Output the [x, y] coordinate of the center of the cell containing the given text.  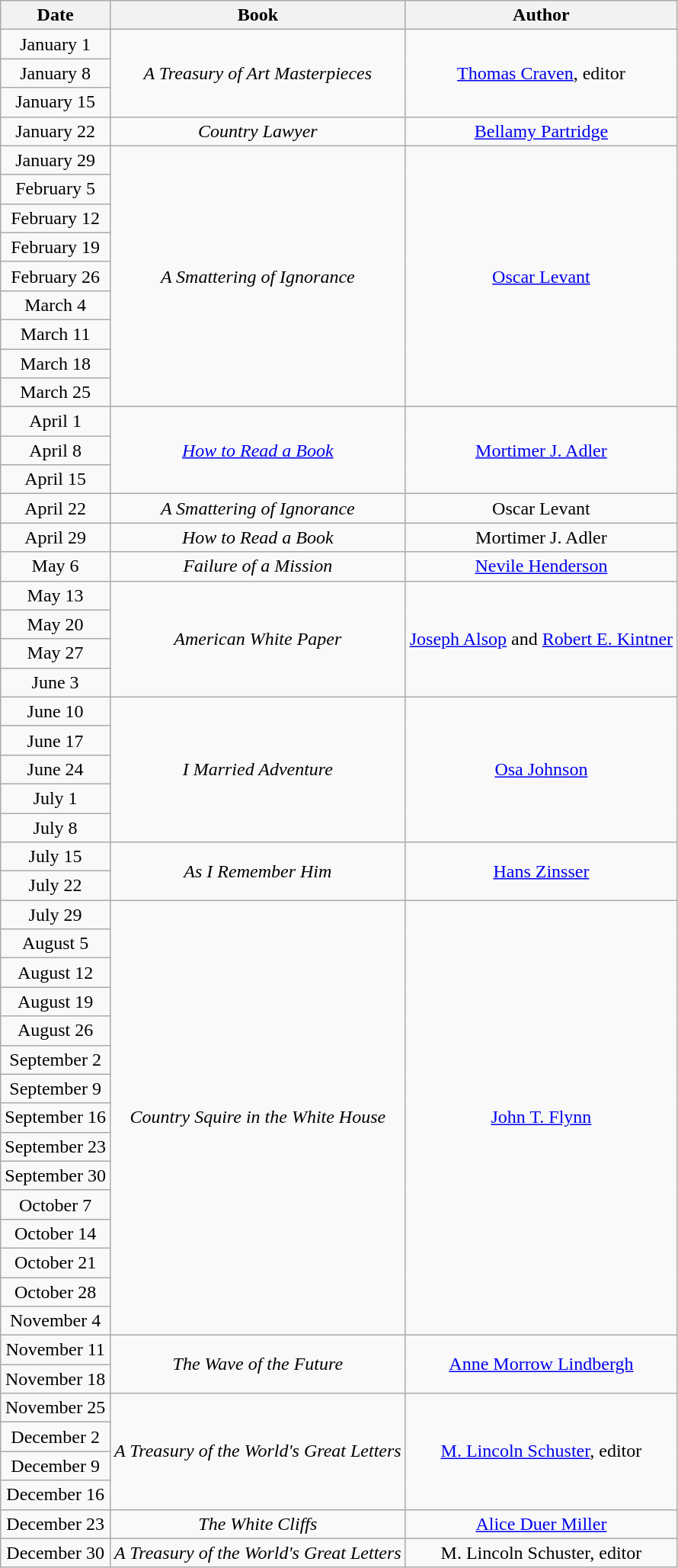
Author [541, 15]
August 12 [56, 973]
May 6 [56, 566]
July 22 [56, 886]
Anne Morrow Lindbergh [541, 1364]
July 8 [56, 827]
March 11 [56, 334]
January 1 [56, 44]
August 19 [56, 1002]
January 29 [56, 160]
April 8 [56, 451]
December 2 [56, 1437]
February 5 [56, 189]
April 15 [56, 479]
August 26 [56, 1031]
Nevile Henderson [541, 566]
May 27 [56, 653]
April 29 [56, 537]
The Wave of the Future [257, 1364]
December 30 [56, 1553]
Thomas Craven, editor [541, 73]
March 4 [56, 305]
Bellamy Partridge [541, 131]
January 8 [56, 73]
October 14 [56, 1233]
June 24 [56, 769]
July 1 [56, 798]
April 22 [56, 508]
As I Remember Him [257, 871]
December 16 [56, 1495]
I Married Adventure [257, 769]
July 29 [56, 915]
January 15 [56, 102]
Hans Zinsser [541, 871]
November 18 [56, 1379]
December 23 [56, 1524]
February 19 [56, 247]
September 9 [56, 1089]
November 4 [56, 1321]
November 11 [56, 1350]
August 5 [56, 944]
September 2 [56, 1060]
June 10 [56, 711]
Joseph Alsop and Robert E. Kintner [541, 639]
September 23 [56, 1146]
Date [56, 15]
July 15 [56, 857]
Alice Duer Miller [541, 1524]
Country Squire in the White House [257, 1117]
September 30 [56, 1175]
October 7 [56, 1204]
Book [257, 15]
February 12 [56, 218]
The White Cliffs [257, 1524]
May 20 [56, 624]
June 3 [56, 682]
December 9 [56, 1466]
A Treasury of Art Masterpieces [257, 73]
Failure of a Mission [257, 566]
January 22 [56, 131]
October 21 [56, 1262]
Country Lawyer [257, 131]
May 13 [56, 595]
June 17 [56, 740]
April 1 [56, 422]
March 18 [56, 364]
American White Paper [257, 639]
John T. Flynn [541, 1117]
March 25 [56, 393]
Osa Johnson [541, 769]
November 25 [56, 1408]
October 28 [56, 1292]
September 16 [56, 1117]
February 26 [56, 276]
